Locate the cell with the specified text and output its [x, y] center coordinate. 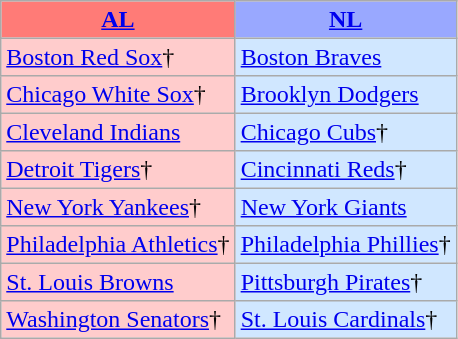
Pittsburgh Pirates† [346, 282]
NL [346, 20]
New York Giants [346, 206]
Boston Red Sox† [118, 56]
Chicago White Sox† [118, 94]
Cleveland Indians [118, 132]
St. Louis Cardinals† [346, 318]
Philadelphia Athletics† [118, 244]
Detroit Tigers† [118, 170]
Philadelphia Phillies† [346, 244]
Brooklyn Dodgers [346, 94]
New York Yankees† [118, 206]
Cincinnati Reds† [346, 170]
AL [118, 20]
Chicago Cubs† [346, 132]
St. Louis Browns [118, 282]
Boston Braves [346, 56]
Washington Senators† [118, 318]
